Provide the [X, Y] coordinate of the cell's center where the given text is located.  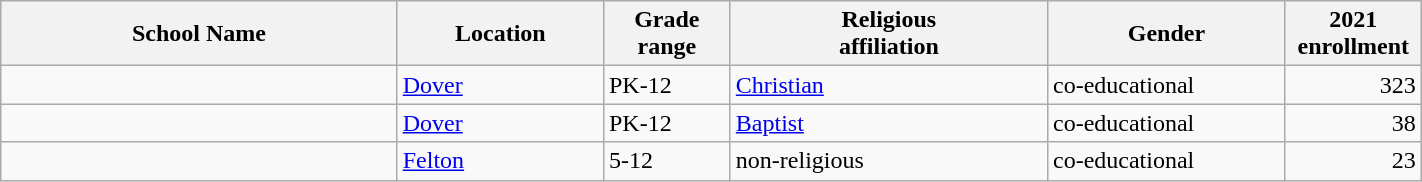
non-religious [888, 161]
Location [500, 34]
Baptist [888, 123]
323 [1353, 85]
School Name [199, 34]
38 [1353, 123]
23 [1353, 161]
Religiousaffiliation [888, 34]
Graderange [666, 34]
2021enrollment [1353, 34]
Gender [1166, 34]
5-12 [666, 161]
Felton [500, 161]
Christian [888, 85]
